Pinpoint the cell where the given text exists, returning its (X, Y) midpoint coordinate. 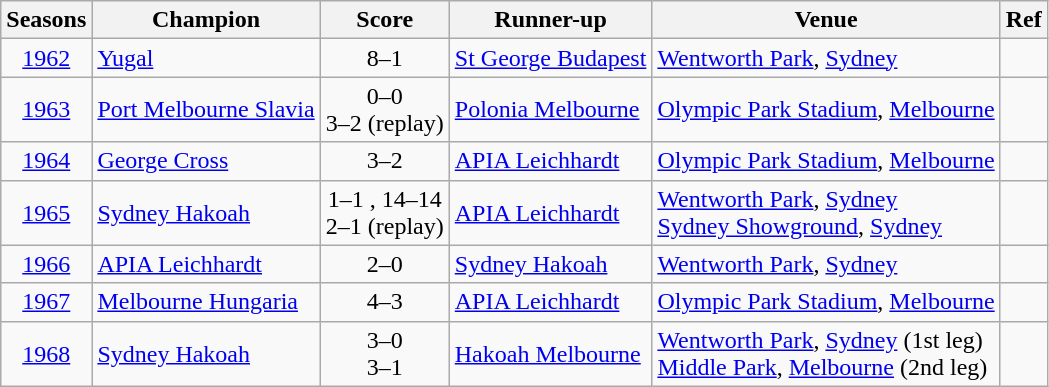
1964 (46, 161)
3–2 (384, 161)
1966 (46, 264)
8–1 (384, 58)
Port Melbourne Slavia (206, 110)
3–03–1 (384, 354)
1963 (46, 110)
Polonia Melbourne (550, 110)
Hakoah Melbourne (550, 354)
0–0 3–2 (replay) (384, 110)
Melbourne Hungaria (206, 302)
1965 (46, 212)
2–0 (384, 264)
1968 (46, 354)
St George Budapest (550, 58)
Runner-up (550, 20)
George Cross (206, 161)
4–3 (384, 302)
Wentworth Park, Sydney (1st leg)Middle Park, Melbourne (2nd leg) (826, 354)
1967 (46, 302)
Wentworth Park, SydneySydney Showground, Sydney (826, 212)
1–1 , 14–14 2–1 (replay) (384, 212)
Ref (1024, 20)
Venue (826, 20)
Yugal (206, 58)
Champion (206, 20)
Score (384, 20)
1962 (46, 58)
Seasons (46, 20)
